Scan for the cell matching the given text and deliver its [X, Y] coordinate at center. 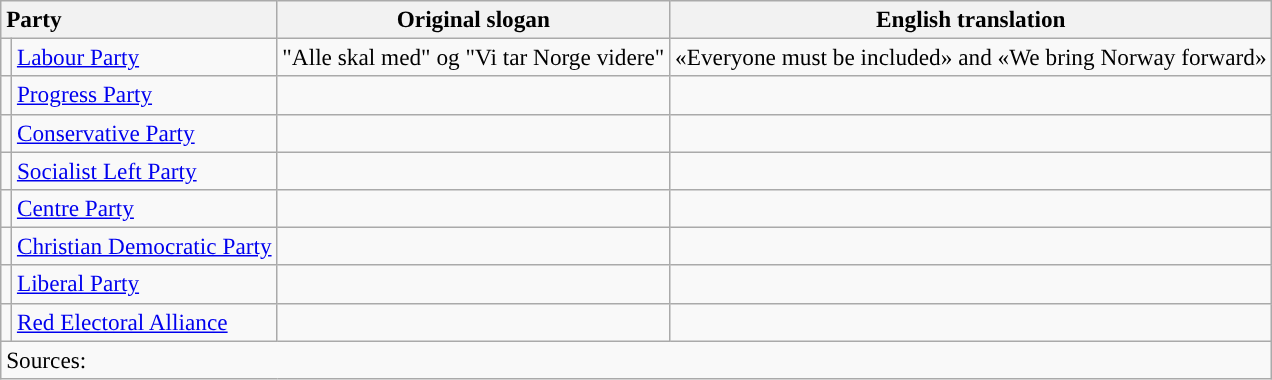
"Alle skal med" og "Vi tar Norge videre" [474, 57]
Party [139, 19]
Christian Democratic Party [144, 246]
English translation [971, 19]
Conservative Party [144, 133]
Centre Party [144, 208]
Original slogan [474, 19]
«Everyone must be included» and «We bring Norway forward» [971, 57]
Progress Party [144, 95]
Red Electoral Alliance [144, 322]
Socialist Left Party [144, 170]
Labour Party [144, 57]
Sources: [636, 359]
Liberal Party [144, 284]
